Pinpoint the cell where the given text exists, returning its (X, Y) midpoint coordinate. 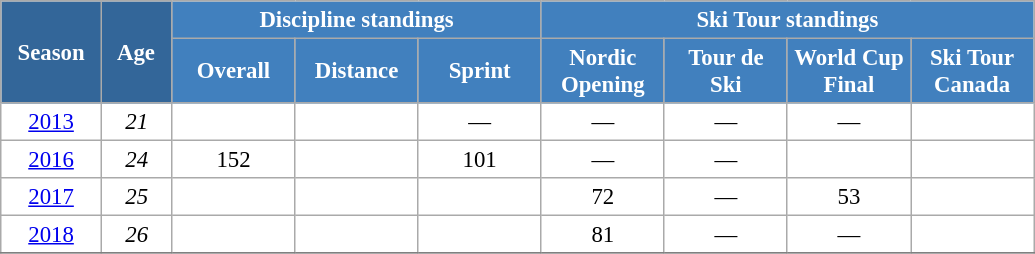
Tour deSki (726, 72)
152 (234, 160)
53 (848, 197)
72 (602, 197)
101 (480, 160)
Distance (356, 72)
2017 (52, 197)
Season (52, 52)
NordicOpening (602, 72)
81 (602, 235)
World CupFinal (848, 72)
Age (136, 52)
24 (136, 160)
Discipline standings (356, 20)
2016 (52, 160)
21 (136, 122)
2018 (52, 235)
Sprint (480, 72)
25 (136, 197)
Overall (234, 72)
Ski Tour standings (787, 20)
Ski TourCanada (972, 72)
26 (136, 235)
2013 (52, 122)
